Provide the (X, Y) coordinate of the cell's center where the given text is located.  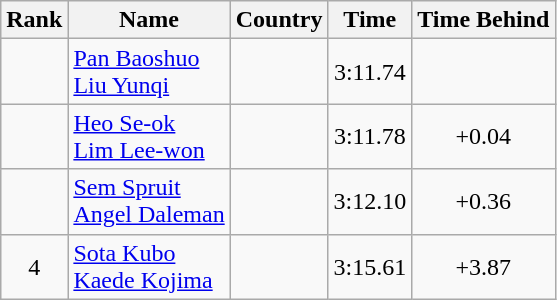
3:12.10 (370, 202)
+0.36 (484, 202)
3:15.61 (370, 266)
3:11.74 (370, 72)
Time Behind (484, 20)
Sota KuboKaede Kojima (149, 266)
Rank (34, 20)
Country (279, 20)
Name (149, 20)
Sem SpruitAngel Daleman (149, 202)
4 (34, 266)
Heo Se-okLim Lee-won (149, 136)
3:11.78 (370, 136)
+0.04 (484, 136)
Pan BaoshuoLiu Yunqi (149, 72)
Time (370, 20)
+3.87 (484, 266)
